Identify which cell holds the provided text, then report its (X, Y) central coordinate. 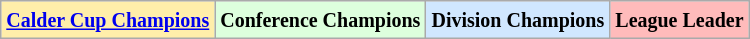
Calder Cup Champions (108, 20)
Conference Champions (320, 20)
League Leader (680, 20)
Division Champions (518, 20)
